Return [x, y] of the center of cell containing provided text 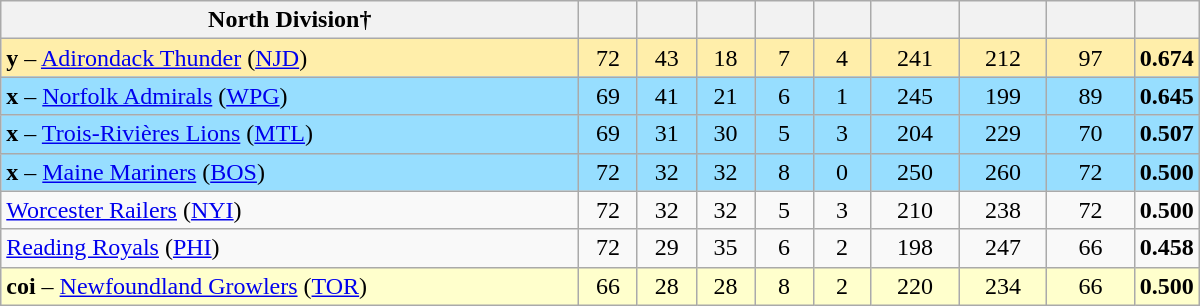
0.458 [1166, 248]
21 [726, 96]
18 [726, 58]
260 [1003, 172]
70 [1090, 134]
220 [915, 286]
x – Maine Mariners (BOS) [290, 172]
0.674 [1166, 58]
x – Trois-Rivières Lions (MTL) [290, 134]
7 [784, 58]
29 [666, 248]
250 [915, 172]
Reading Royals (PHI) [290, 248]
210 [915, 210]
y – Adirondack Thunder (NJD) [290, 58]
229 [1003, 134]
31 [666, 134]
198 [915, 248]
247 [1003, 248]
Worcester Railers (NYI) [290, 210]
241 [915, 58]
0 [842, 172]
97 [1090, 58]
x – Norfolk Admirals (WPG) [290, 96]
35 [726, 248]
204 [915, 134]
238 [1003, 210]
212 [1003, 58]
coi – Newfoundland Growlers (TOR) [290, 286]
89 [1090, 96]
0.507 [1166, 134]
4 [842, 58]
30 [726, 134]
0.645 [1166, 96]
North Division† [290, 20]
1 [842, 96]
199 [1003, 96]
41 [666, 96]
43 [666, 58]
234 [1003, 286]
245 [915, 96]
